Return (x, y) of the center of cell containing provided text 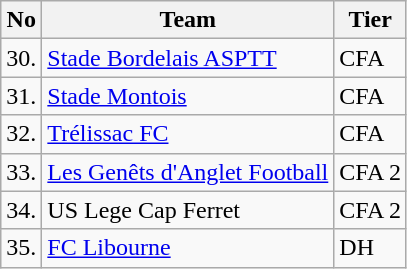
Trélissac FC (188, 134)
US Lege Cap Ferret (188, 210)
30. (22, 58)
FC Libourne (188, 248)
31. (22, 96)
Tier (370, 20)
32. (22, 134)
34. (22, 210)
Stade Montois (188, 96)
Stade Bordelais ASPTT (188, 58)
DH (370, 248)
35. (22, 248)
Team (188, 20)
No (22, 20)
33. (22, 172)
Les Genêts d'Anglet Football (188, 172)
